Identify which cell holds the provided text, then report its (x, y) central coordinate. 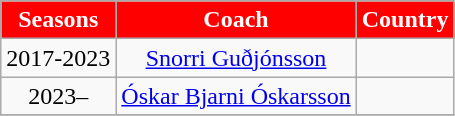
Snorri Guðjónsson (236, 58)
2017-2023 (58, 58)
Seasons (58, 20)
Coach (236, 20)
Country (405, 20)
2023– (58, 96)
Óskar Bjarni Óskarsson (236, 96)
